From the cell containing the given text, extract its center point as [x, y] coordinate. 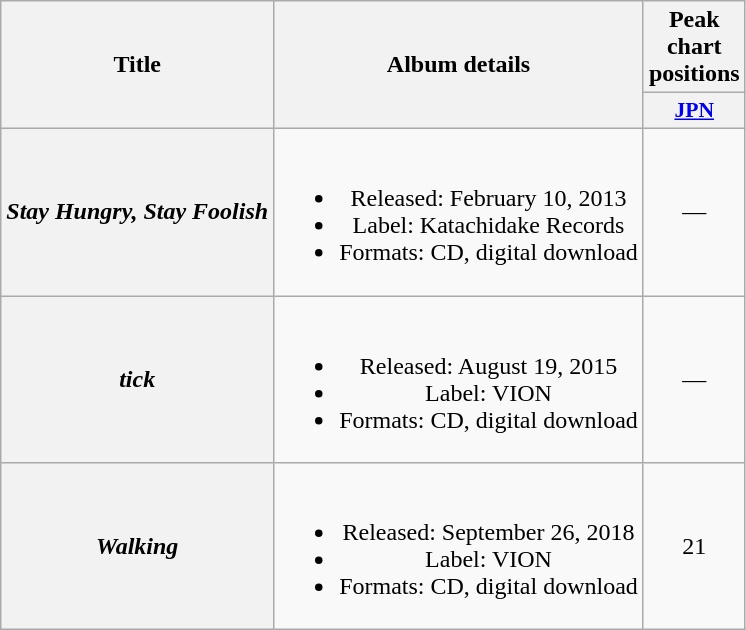
tick [138, 380]
JPN [694, 111]
Released: September 26, 2018Label: VIONFormats: CD, digital download [459, 546]
Album details [459, 65]
Released: August 19, 2015Label: VIONFormats: CD, digital download [459, 380]
Title [138, 65]
Released: February 10, 2013Label: Katachidake RecordsFormats: CD, digital download [459, 212]
Walking [138, 546]
Stay Hungry, Stay Foolish [138, 212]
21 [694, 546]
Peak chart positions [694, 47]
